Find where the given text appears and provide that cell's center as (X, Y) coordinate. 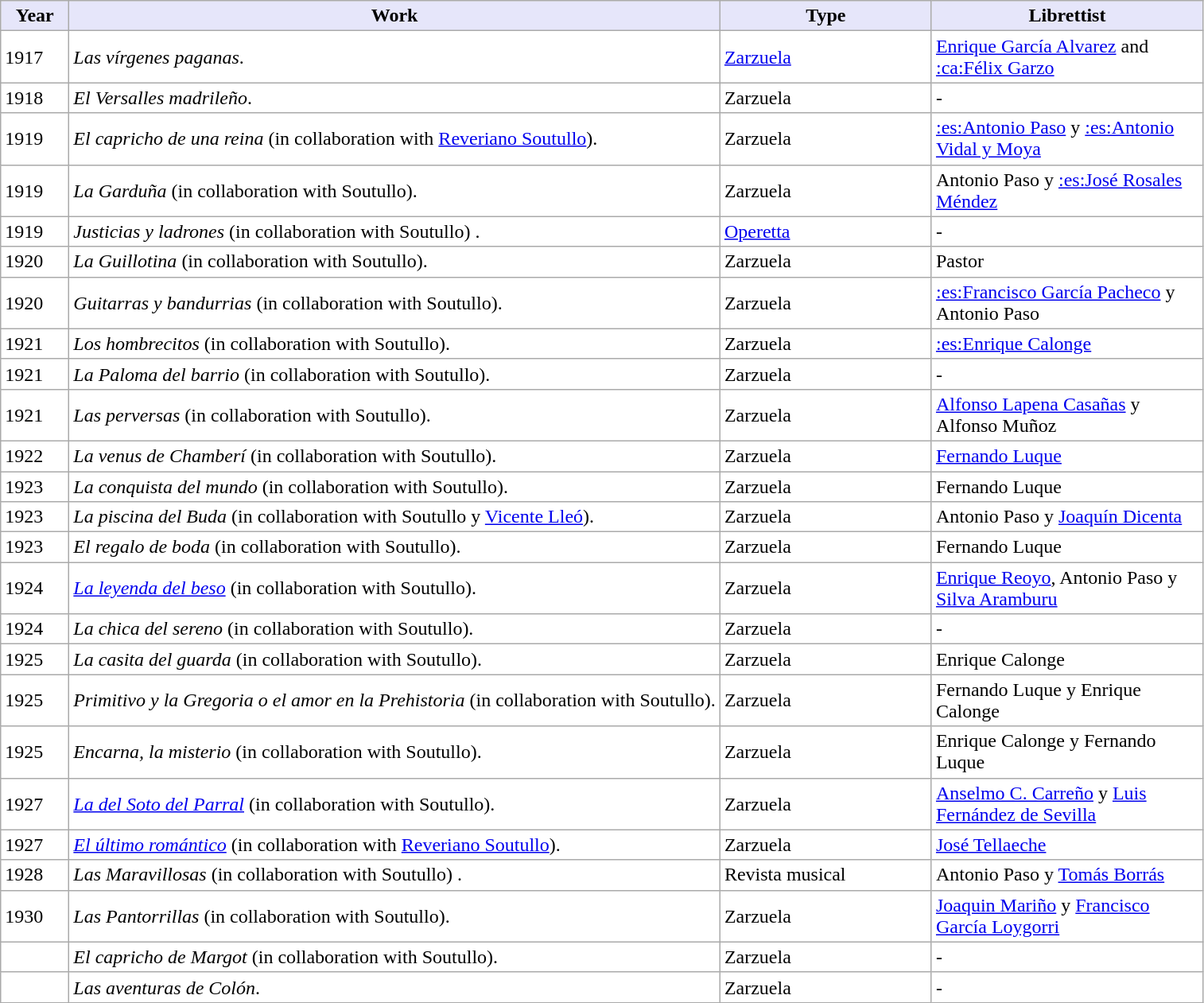
Enrique Calonge (1067, 659)
Enrique García Alvarez and :ca:Félix Garzo (1067, 57)
Las vírgenes paganas. (394, 57)
La casita del guarda (in collaboration with Soutullo). (394, 659)
Justicias y ladrones (in collaboration with Soutullo) . (394, 231)
Year (35, 16)
Encarna, la misterio (in collaboration with Soutullo). (394, 752)
Operetta (825, 231)
El Versalles madrileño. (394, 98)
Enrique Reoyo, Antonio Paso y Silva Aramburu (1067, 589)
Anselmo C. Carreño y Luis Fernández de Sevilla (1067, 803)
La venus de Chamberí (in collaboration with Soutullo). (394, 456)
Guitarras y bandurrias (in collaboration with Soutullo). (394, 302)
La chica del sereno (in collaboration with Soutullo). (394, 629)
La Paloma del barrio (in collaboration with Soutullo). (394, 374)
1917 (35, 57)
Antonio Paso y Tomás Borrás (1067, 875)
La Garduña (in collaboration with Soutullo). (394, 191)
La conquista del mundo (in collaboration with Soutullo). (394, 486)
La piscina del Buda (in collaboration with Soutullo y Vicente Lleó). (394, 517)
El regalo de boda (in collaboration with Soutullo). (394, 547)
José Tellaeche (1067, 845)
La del Soto del Parral (in collaboration with Soutullo). (394, 803)
1918 (35, 98)
1922 (35, 456)
:es:Enrique Calonge (1067, 344)
Las Pantorrillas (in collaboration with Soutullo). (394, 916)
Antonio Paso y :es:José Rosales Méndez (1067, 191)
Las perversas (in collaboration with Soutullo). (394, 415)
Type (825, 16)
Revista musical (825, 875)
Las Maravillosas (in collaboration with Soutullo) . (394, 875)
El capricho de Margot (in collaboration with Soutullo). (394, 957)
Fernando Luque y Enrique Calonge (1067, 700)
El último romántico (in collaboration with Reveriano Soutullo). (394, 845)
Joaquin Mariño y Francisco García Loygorri (1067, 916)
Enrique Calonge y Fernando Luque (1067, 752)
Los hombrecitos (in collaboration with Soutullo). (394, 344)
La leyenda del beso (in collaboration with Soutullo). (394, 589)
La Guillotina (in collaboration with Soutullo). (394, 262)
:es:Antonio Paso y :es:Antonio Vidal y Moya (1067, 138)
Alfonso Lapena Casañas y Alfonso Muñoz (1067, 415)
Pastor (1067, 262)
1930 (35, 916)
:es:Francisco García Pacheco y Antonio Paso (1067, 302)
Las aventuras de Colón. (394, 987)
Work (394, 16)
1928 (35, 875)
El capricho de una reina (in collaboration with Reveriano Soutullo). (394, 138)
Antonio Paso y Joaquín Dicenta (1067, 517)
Primitivo y la Gregoria o el amor en la Prehistoria (in collaboration with Soutullo). (394, 700)
Librettist (1067, 16)
